Identify which cell holds the provided text, then report its (x, y) central coordinate. 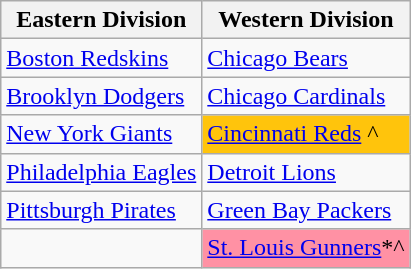
Boston Redskins (102, 58)
Western Division (306, 20)
Eastern Division (102, 20)
Chicago Bears (306, 58)
Detroit Lions (306, 172)
Cincinnati Reds ^ (306, 134)
Philadelphia Eagles (102, 172)
Chicago Cardinals (306, 96)
New York Giants (102, 134)
Brooklyn Dodgers (102, 96)
Pittsburgh Pirates (102, 210)
Green Bay Packers (306, 210)
St. Louis Gunners*^ (306, 248)
